Return the [x, y] coordinate for the center point of the cell that contains the specified text.  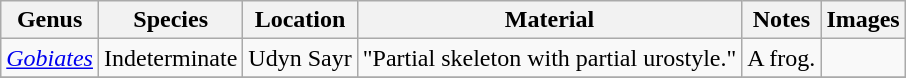
A frog. [782, 58]
Gobiates [50, 58]
"Partial skeleton with partial urostyle." [550, 58]
Material [550, 20]
Indeterminate [170, 58]
Species [170, 20]
Images [863, 20]
Notes [782, 20]
Udyn Sayr [300, 58]
Location [300, 20]
Genus [50, 20]
